Detect which cell encompasses the target text, then output its [x, y] center coordinate. 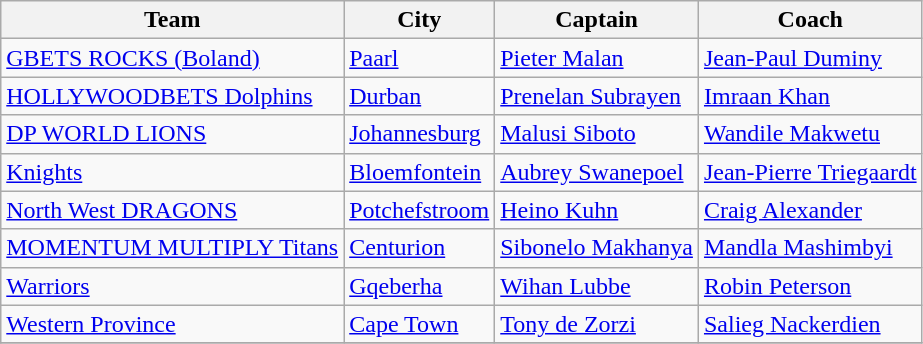
Centurion [420, 248]
HOLLYWOODBETS Dolphins [172, 96]
Team [172, 20]
Salieg Nackerdien [810, 324]
Tony de Zorzi [597, 324]
Malusi Siboto [597, 134]
Heino Kuhn [597, 210]
Wihan Lubbe [597, 286]
Cape Town [420, 324]
GBETS ROCKS (Boland) [172, 58]
Johannesburg [420, 134]
Wandile Makwetu [810, 134]
Pieter Malan [597, 58]
Knights [172, 172]
MOMENTUM MULTIPLY Titans [172, 248]
Jean-Paul Duminy [810, 58]
DP WORLD LIONS [172, 134]
Bloemfontein [420, 172]
Warriors [172, 286]
Prenelan Subrayen [597, 96]
Coach [810, 20]
Craig Alexander [810, 210]
Durban [420, 96]
Gqeberha [420, 286]
North West DRAGONS [172, 210]
Sibonelo Makhanya [597, 248]
Mandla Mashimbyi [810, 248]
Paarl [420, 58]
Imraan Khan [810, 96]
City [420, 20]
Western Province [172, 324]
Jean-Pierre Triegaardt [810, 172]
Aubrey Swanepoel [597, 172]
Potchefstroom [420, 210]
Robin Peterson [810, 286]
Captain [597, 20]
